Search for the cell housing the specified text and yield its (x, y) center coordinate. 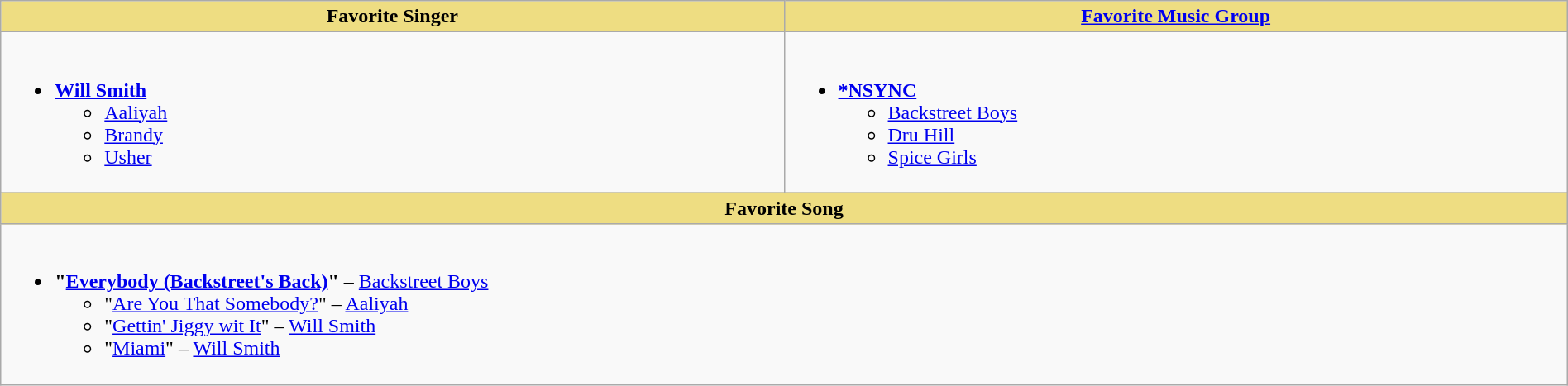
*NSYNCBackstreet BoysDru HillSpice Girls (1176, 112)
Favorite Music Group (1176, 17)
"Everybody (Backstreet's Back)" – Backstreet Boys"Are You That Somebody?" – Aaliyah"Gettin' Jiggy wit It" – Will Smith"Miami" – Will Smith (784, 304)
Will SmithAaliyahBrandyUsher (392, 112)
Favorite Singer (392, 17)
Favorite Song (784, 208)
